Identify which cell holds the provided text, then report its [X, Y] central coordinate. 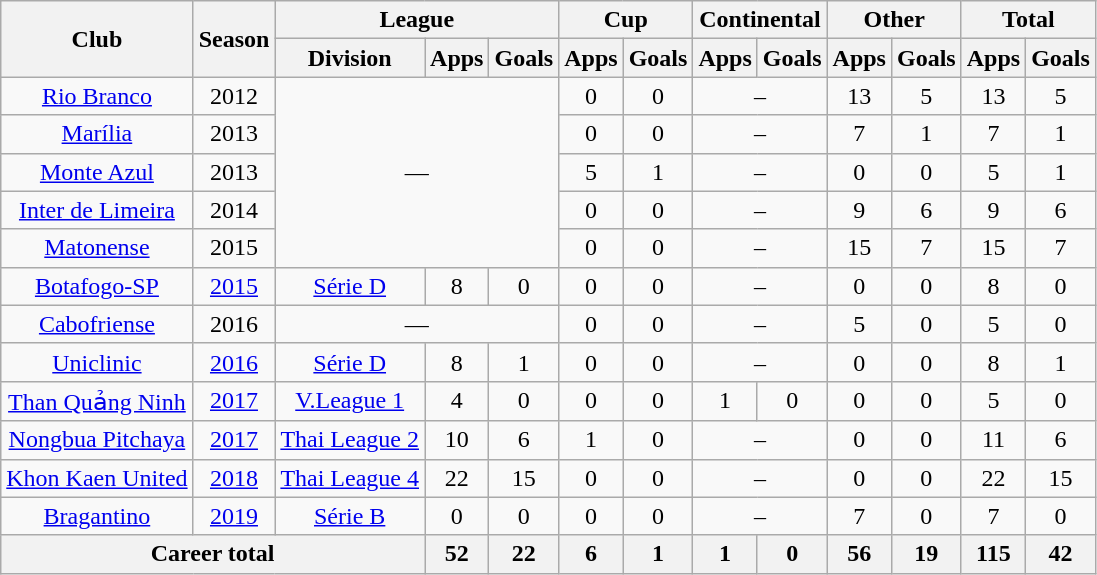
Other [894, 20]
2018 [234, 478]
Thai League 4 [350, 478]
56 [859, 554]
Bragantino [97, 516]
Marília [97, 134]
Cup [626, 20]
Uniclinic [97, 362]
Série B [350, 516]
Cabofriense [97, 324]
42 [1061, 554]
2019 [234, 516]
Botafogo-SP [97, 286]
Club [97, 39]
Khon Kaen United [97, 478]
Continental [760, 20]
League [417, 20]
4 [457, 401]
V.League 1 [350, 401]
Total [1028, 20]
2012 [234, 96]
2014 [234, 210]
52 [457, 554]
Inter de Limeira [97, 210]
Than Quảng Ninh [97, 401]
11 [993, 440]
Rio Branco [97, 96]
Season [234, 39]
Matonense [97, 248]
Nongbua Pitchaya [97, 440]
19 [926, 554]
115 [993, 554]
Monte Azul [97, 172]
Division [350, 58]
Career total [213, 554]
10 [457, 440]
Thai League 2 [350, 440]
